Output the [x, y] coordinate of the center of the cell containing the given text.  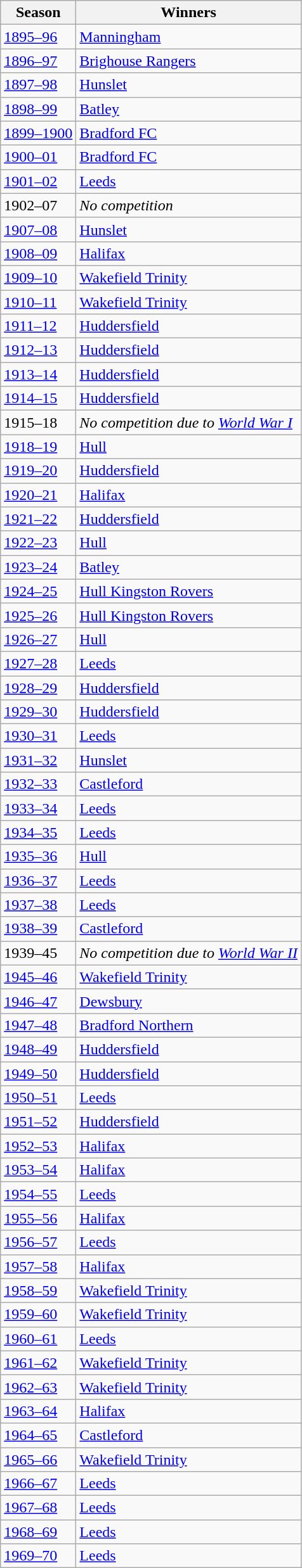
1968–69 [38, 1532]
1962–63 [38, 1387]
1928–29 [38, 687]
1965–66 [38, 1459]
1924–25 [38, 591]
1899–1900 [38, 133]
1902–07 [38, 205]
Brighouse Rangers [189, 61]
1912–13 [38, 350]
Winners [189, 13]
1898–99 [38, 109]
1918–19 [38, 447]
1936–37 [38, 881]
1911–12 [38, 326]
1920–21 [38, 495]
1897–98 [38, 85]
1938–39 [38, 929]
1954–55 [38, 1194]
1925–26 [38, 615]
1909–10 [38, 277]
1964–65 [38, 1435]
1961–62 [38, 1363]
No competition due to World War II [189, 953]
Manningham [189, 37]
1935–36 [38, 857]
1963–64 [38, 1411]
Season [38, 13]
Bradford Northern [189, 1025]
1953–54 [38, 1170]
1910–11 [38, 302]
1896–97 [38, 61]
1939–45 [38, 953]
1908–09 [38, 253]
1951–52 [38, 1122]
1945–46 [38, 977]
1927–28 [38, 663]
1969–70 [38, 1556]
1959–60 [38, 1315]
1948–49 [38, 1049]
1952–53 [38, 1146]
1913–14 [38, 374]
1949–50 [38, 1074]
1966–67 [38, 1484]
1930–31 [38, 736]
1947–48 [38, 1025]
1933–34 [38, 808]
1921–22 [38, 519]
1931–32 [38, 760]
1956–57 [38, 1242]
1914–15 [38, 398]
1957–58 [38, 1266]
No competition [189, 205]
1958–59 [38, 1291]
1929–30 [38, 712]
1960–61 [38, 1339]
1937–38 [38, 905]
No competition due to World War I [189, 423]
1922–23 [38, 543]
Dewsbury [189, 1001]
1934–35 [38, 832]
1900–01 [38, 157]
1919–20 [38, 471]
1932–33 [38, 784]
1955–56 [38, 1218]
1901–02 [38, 181]
1926–27 [38, 639]
1895–96 [38, 37]
1915–18 [38, 423]
1950–51 [38, 1098]
1946–47 [38, 1001]
1967–68 [38, 1508]
1907–08 [38, 229]
1923–24 [38, 567]
